Capture the cell that displays the provided text and extract its [X, Y] central coordinate. 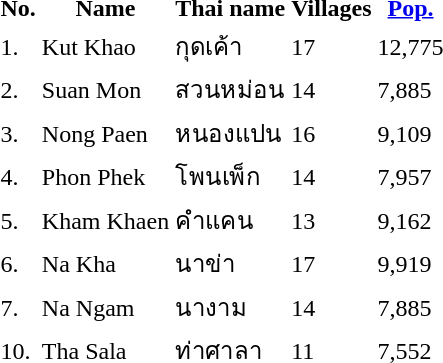
นาข่า [230, 264]
หนองแปน [230, 133]
Kham Khaen [105, 220]
Na Kha [105, 264]
Kut Khao [105, 46]
คำแคน [230, 220]
โพนเพ็ก [230, 176]
นางาม [230, 307]
Nong Paen [105, 133]
Suan Mon [105, 90]
กุดเค้า [230, 46]
Na Ngam [105, 307]
สวนหม่อน [230, 90]
16 [332, 133]
13 [332, 220]
Phon Phek [105, 176]
